Detect which cell encompasses the target text, then output its (X, Y) center coordinate. 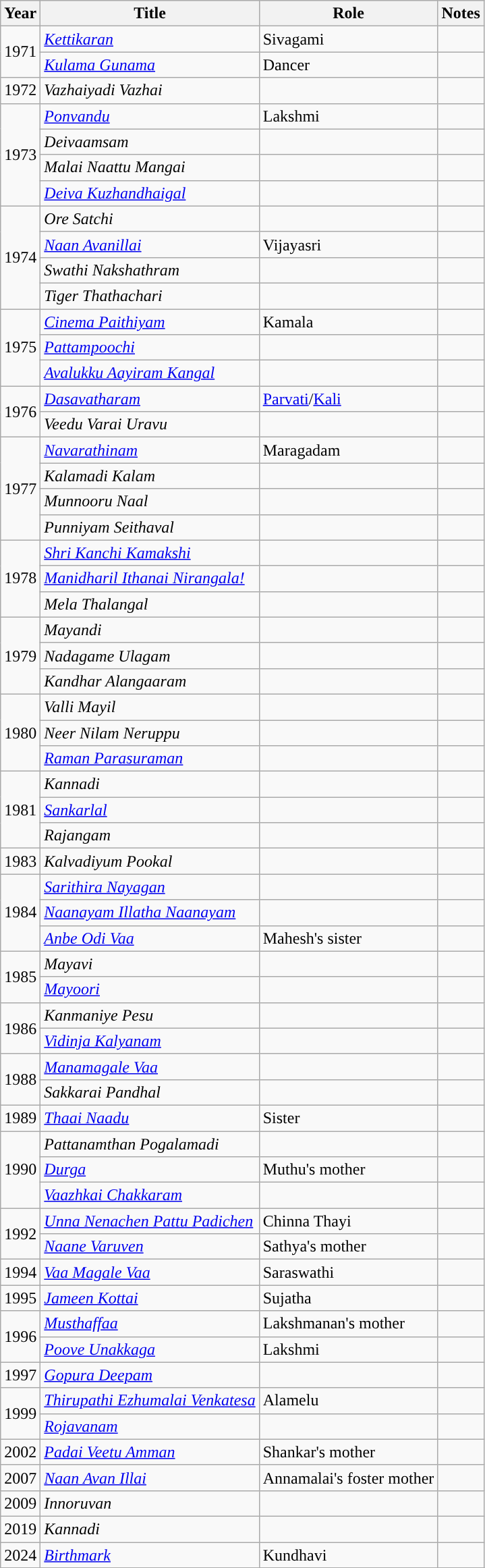
1986 (20, 1028)
Birthmark (150, 1555)
Shri Kanchi Kamakshi (150, 553)
1992 (20, 1234)
2024 (20, 1555)
1973 (20, 155)
Saraswathi (348, 1272)
1990 (20, 1170)
1981 (20, 810)
1983 (20, 861)
Pattanamthan Pogalamadi (150, 1144)
Pattampoochi (150, 348)
Deivaamsam (150, 142)
1989 (20, 1118)
1996 (20, 1336)
Sister (348, 1118)
Navarathinam (150, 450)
Anbe Odi Vaa (150, 938)
Kanmaniye Pesu (150, 1015)
Manamagale Vaa (150, 1066)
Padai Veetu Amman (150, 1452)
Vaa Magale Vaa (150, 1272)
1978 (20, 578)
Dancer (348, 65)
Naane Varuven (150, 1247)
Naan Avanillai (150, 244)
2002 (20, 1452)
Jameen Kottai (150, 1298)
Cinema Paithiyam (150, 322)
Thaai Naadu (150, 1118)
Durga (150, 1170)
Avalukku Aayiram Kangal (150, 373)
Ponvandu (150, 116)
Kundhavi (348, 1555)
Alamelu (348, 1401)
Kandhar Alangaaram (150, 681)
Muthu's mother (348, 1170)
Chinna Thayi (348, 1221)
Malai Naattu Mangai (150, 167)
Rojavanam (150, 1426)
2019 (20, 1529)
1997 (20, 1375)
Valli Mayil (150, 707)
Punniyam Seithaval (150, 527)
Deiva Kuzhandhaigal (150, 193)
Dasavatharam (150, 399)
2009 (20, 1503)
Kulama Gunama (150, 65)
Sivagami (348, 39)
1980 (20, 732)
Rajangam (150, 836)
Tiger Thathachari (150, 296)
Vidinja Kalyanam (150, 1041)
Veedu Varai Uravu (150, 425)
Mayoori (150, 990)
Sujatha (348, 1298)
Unna Nenachen Pattu Padichen (150, 1221)
1979 (20, 655)
Annamalai's foster mother (348, 1478)
Sankarlal (150, 810)
Poove Unakkaga (150, 1349)
Ore Satchi (150, 219)
Neer Nilam Neruppu (150, 732)
Mela Thalangal (150, 604)
Nadagame Ulagam (150, 655)
Mayandi (150, 630)
Sakkarai Pandhal (150, 1092)
Kettikaran (150, 39)
Notes (461, 13)
Gopura Deepam (150, 1375)
Naan Avan Illai (150, 1478)
Kalamadi Kalam (150, 476)
Sathya's mother (348, 1247)
1976 (20, 412)
Title (150, 13)
Munnooru Naal (150, 502)
1977 (20, 489)
Manidharil Ithanai Nirangala! (150, 578)
Raman Parasuraman (150, 759)
Vazhaiyadi Vazhai (150, 90)
Role (348, 13)
1971 (20, 52)
Sarithira Nayagan (150, 887)
1994 (20, 1272)
1985 (20, 977)
Naanayam Illatha Naanayam (150, 913)
Parvati/Kali (348, 399)
Maragadam (348, 450)
1974 (20, 257)
Mayavi (150, 964)
Mahesh's sister (348, 938)
Shankar's mother (348, 1452)
Vaazhkai Chakkaram (150, 1195)
Year (20, 13)
Vijayasri (348, 244)
1999 (20, 1413)
1975 (20, 348)
Swathi Nakshathram (150, 270)
Kalvadiyum Pookal (150, 861)
2007 (20, 1478)
1995 (20, 1298)
Kamala (348, 322)
Thirupathi Ezhumalai Venkatesa (150, 1401)
1988 (20, 1079)
Lakshmanan's mother (348, 1324)
Innoruvan (150, 1503)
1972 (20, 90)
1984 (20, 913)
Musthaffaa (150, 1324)
